Identify which cell holds the provided text, then report its [X, Y] central coordinate. 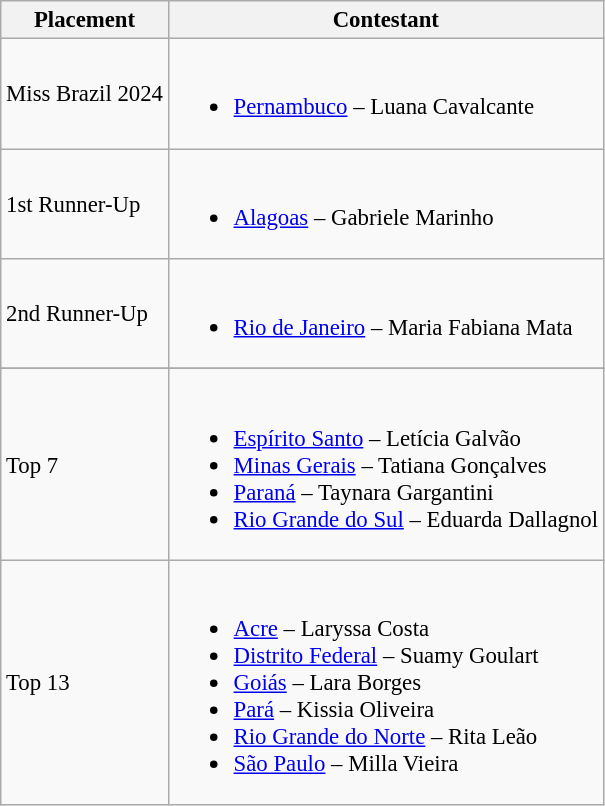
Miss Brazil 2024 [85, 94]
1st Runner-Up [85, 204]
Rio de Janeiro – Maria Fabiana Mata [386, 314]
Contestant [386, 20]
Alagoas – Gabriele Marinho [386, 204]
2nd Runner-Up [85, 314]
Espírito Santo – Letícia GalvãoMinas Gerais – Tatiana GonçalvesParaná – Taynara GargantiniRio Grande do Sul – Eduarda Dallagnol [386, 464]
Pernambuco – Luana Cavalcante [386, 94]
Top 13 [85, 682]
Top 7 [85, 464]
Placement [85, 20]
Acre – Laryssa CostaDistrito Federal – Suamy GoulartGoiás – Lara BorgesPará – Kissia OliveiraRio Grande do Norte – Rita LeãoSão Paulo – Milla Vieira [386, 682]
